Output the [X, Y] coordinate of the center of the cell containing the given text.  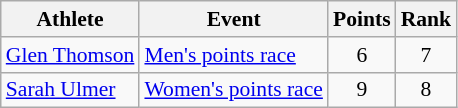
Points [362, 19]
Glen Thomson [70, 55]
8 [426, 90]
6 [362, 55]
Women's points race [234, 90]
Sarah Ulmer [70, 90]
7 [426, 55]
Rank [426, 19]
Event [234, 19]
Men's points race [234, 55]
9 [362, 90]
Athlete [70, 19]
